Locate the cell with the specified text and output its [x, y] center coordinate. 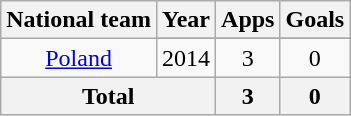
Apps [248, 20]
2014 [186, 58]
Total [108, 96]
Poland [79, 58]
Year [186, 20]
National team [79, 20]
Goals [315, 20]
